Detect which cell encompasses the target text, then output its [x, y] center coordinate. 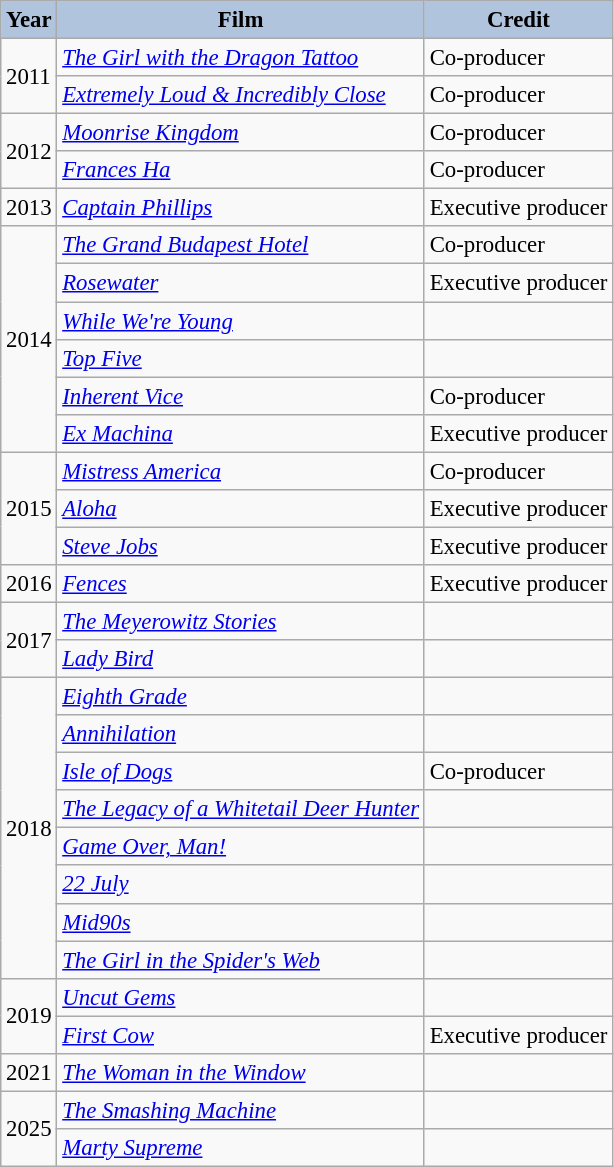
Rosewater [240, 283]
Captain Phillips [240, 208]
The Legacy of a Whitetail Deer Hunter [240, 809]
Mid90s [240, 922]
Fences [240, 584]
Annihilation [240, 734]
2013 [29, 208]
Eighth Grade [240, 697]
Credit [518, 20]
Game Over, Man! [240, 847]
2012 [29, 152]
2016 [29, 584]
2011 [29, 76]
Marty Supreme [240, 1148]
Mistress America [240, 471]
The Girl in the Spider's Web [240, 960]
Lady Bird [240, 659]
2018 [29, 828]
2014 [29, 339]
2017 [29, 640]
Aloha [240, 509]
Film [240, 20]
The Woman in the Window [240, 1073]
Frances Ha [240, 170]
Extremely Loud & Incredibly Close [240, 95]
The Meyerowitz Stories [240, 621]
First Cow [240, 1035]
2019 [29, 1016]
Uncut Gems [240, 997]
Isle of Dogs [240, 772]
Steve Jobs [240, 546]
2015 [29, 508]
Year [29, 20]
While We're Young [240, 321]
The Girl with the Dragon Tattoo [240, 58]
The Grand Budapest Hotel [240, 245]
2025 [29, 1128]
22 July [240, 885]
Ex Machina [240, 433]
Inherent Vice [240, 396]
The Smashing Machine [240, 1110]
2021 [29, 1073]
Top Five [240, 358]
Moonrise Kingdom [240, 133]
